Return the (x, y) coordinate for the center point of the cell that contains the specified text.  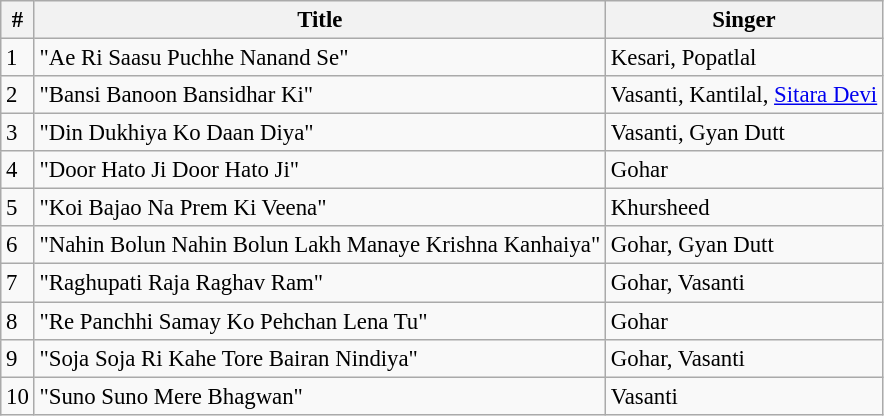
"Nahin Bolun Nahin Bolun Lakh Manaye Krishna Kanhaiya" (320, 245)
Gohar, Gyan Dutt (744, 245)
Vasanti, Kantilal, Sitara Devi (744, 95)
"Bansi Banoon Bansidhar Ki" (320, 95)
4 (18, 170)
5 (18, 208)
Vasanti, Gyan Dutt (744, 133)
"Suno Suno Mere Bhagwan" (320, 396)
2 (18, 95)
7 (18, 283)
Title (320, 20)
8 (18, 321)
6 (18, 245)
"Door Hato Ji Door Hato Ji" (320, 170)
9 (18, 358)
Singer (744, 20)
"Koi Bajao Na Prem Ki Veena" (320, 208)
3 (18, 133)
10 (18, 396)
"Re Panchhi Samay Ko Pehchan Lena Tu" (320, 321)
"Soja Soja Ri Kahe Tore Bairan Nindiya" (320, 358)
Kesari, Popatlal (744, 58)
Khursheed (744, 208)
"Din Dukhiya Ko Daan Diya" (320, 133)
Vasanti (744, 396)
# (18, 20)
1 (18, 58)
"Ae Ri Saasu Puchhe Nanand Se" (320, 58)
"Raghupati Raja Raghav Ram" (320, 283)
